Identify which cell holds the provided text, then report its [X, Y] central coordinate. 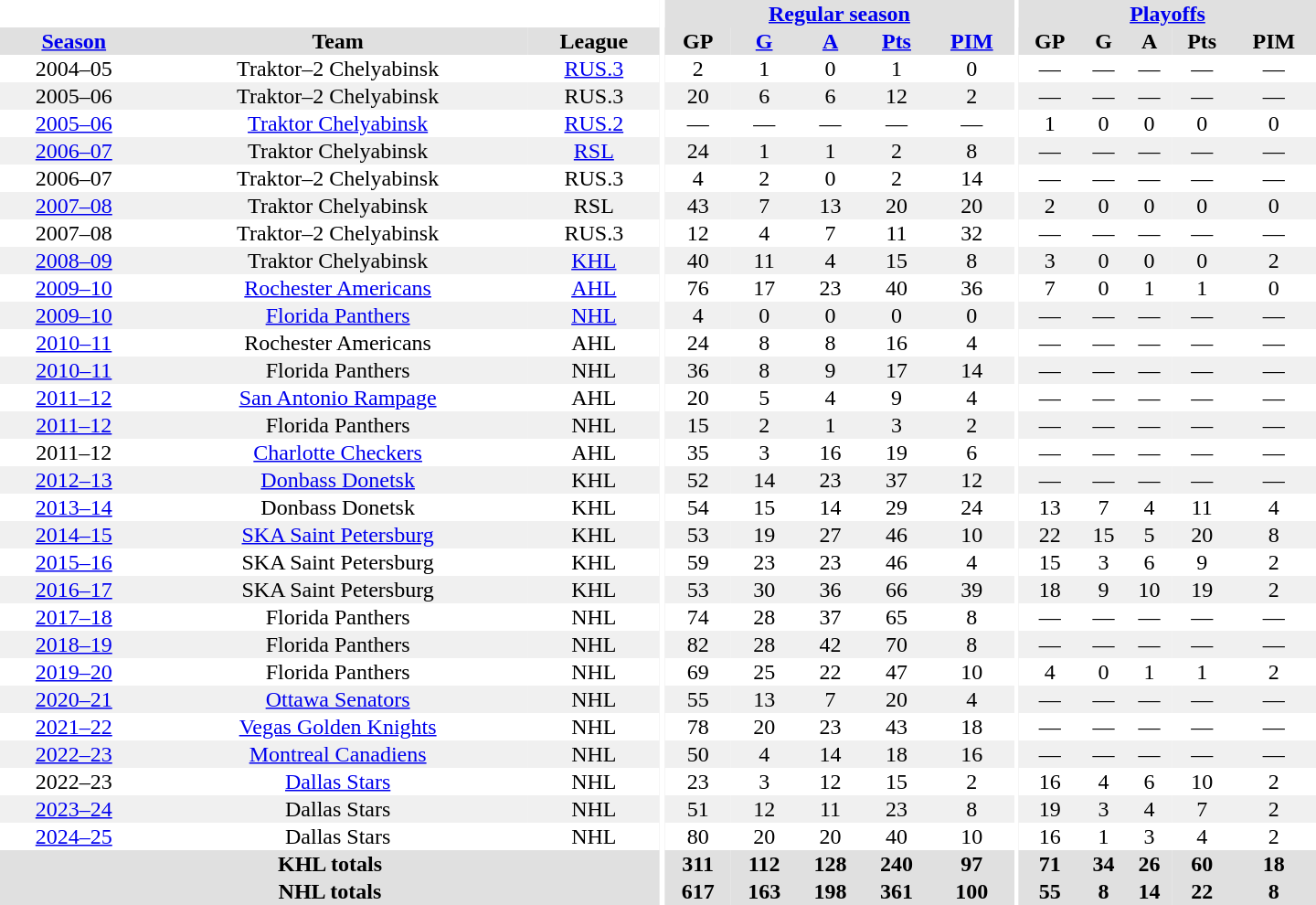
2023–24 [74, 809]
65 [897, 617]
42 [830, 644]
66 [897, 590]
35 [698, 452]
2008–09 [74, 261]
50 [698, 754]
2019–20 [74, 672]
100 [971, 891]
97 [971, 864]
59 [698, 562]
34 [1103, 864]
76 [698, 288]
Ottawa Senators [338, 699]
80 [698, 836]
617 [698, 891]
Charlotte Checkers [338, 452]
240 [897, 864]
82 [698, 644]
Montreal Canadiens [338, 754]
128 [830, 864]
2012–13 [74, 480]
RUS.2 [594, 123]
311 [698, 864]
198 [830, 891]
27 [830, 535]
39 [971, 590]
Regular season [840, 14]
25 [764, 672]
2024–25 [74, 836]
52 [698, 480]
San Antonio Rampage [338, 398]
Team [338, 41]
26 [1150, 864]
2013–14 [74, 507]
30 [764, 590]
69 [698, 672]
Playoffs [1168, 14]
2021–22 [74, 727]
112 [764, 864]
2016–17 [74, 590]
2017–18 [74, 617]
78 [698, 727]
League [594, 41]
2020–21 [74, 699]
29 [897, 507]
70 [897, 644]
51 [698, 809]
163 [764, 891]
NHL totals [330, 891]
74 [698, 617]
47 [897, 672]
2004–05 [74, 69]
54 [698, 507]
71 [1049, 864]
2018–19 [74, 644]
60 [1203, 864]
Vegas Golden Knights [338, 727]
2015–16 [74, 562]
Season [74, 41]
KHL totals [330, 864]
361 [897, 891]
32 [971, 233]
2014–15 [74, 535]
